Determine the [x, y] coordinate at the center of the cell enclosing the given text.  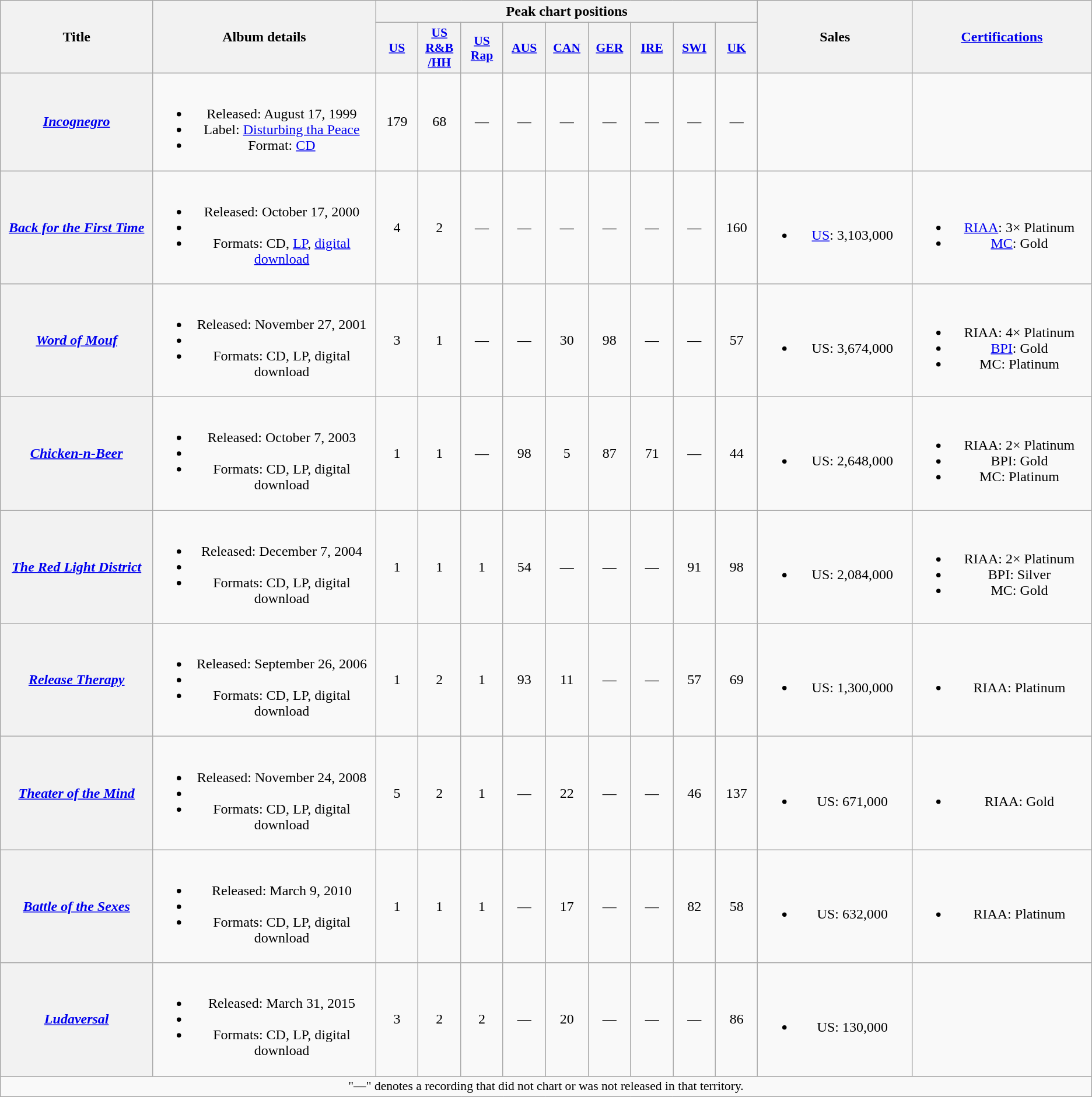
82 [694, 906]
71 [652, 454]
Released: November 27, 2001Formats: CD, LP, digital download [265, 341]
Release Therapy [77, 680]
IRE [652, 48]
11 [567, 680]
Released: March 31, 2015Formats: CD, LP, digital download [265, 1019]
Released: August 17, 1999Label: Disturbing tha PeaceFormat: CD [265, 121]
US: 130,000 [835, 1019]
68 [440, 121]
US: 671,000 [835, 793]
93 [524, 680]
20 [567, 1019]
137 [737, 793]
USR&B/HH [440, 48]
US: 2,648,000 [835, 454]
Incognegro [77, 121]
Released: March 9, 2010Formats: CD, LP, digital download [265, 906]
RIAA: 3× PlatinumMC: Gold [1002, 227]
AUS [524, 48]
179 [397, 121]
4 [397, 227]
GER [609, 48]
91 [694, 567]
RIAA: 2× PlatinumBPI: SilverMC: Gold [1002, 567]
160 [737, 227]
Released: December 7, 2004Formats: CD, LP, digital download [265, 567]
Released: September 26, 2006Formats: CD, LP, digital download [265, 680]
54 [524, 567]
Certifications [1002, 37]
Peak chart positions [567, 12]
30 [567, 341]
SWI [694, 48]
The Red Light District [77, 567]
USRap [482, 48]
Ludaversal [77, 1019]
Word of Mouf [77, 341]
69 [737, 680]
RIAA: 4× PlatinumBPI: GoldMC: Platinum [1002, 341]
RIAA: 2× PlatinumBPI: GoldMC: Platinum [1002, 454]
US [397, 48]
58 [737, 906]
17 [567, 906]
UK [737, 48]
Released: October 7, 2003Formats: CD, LP, digital download [265, 454]
US: 3,674,000 [835, 341]
Battle of the Sexes [77, 906]
Album details [265, 37]
Released: November 24, 2008Formats: CD, LP, digital download [265, 793]
22 [567, 793]
46 [694, 793]
Chicken-n-Beer [77, 454]
RIAA: Gold [1002, 793]
"—" denotes a recording that did not chart or was not released in that territory. [546, 1087]
86 [737, 1019]
US: 2,084,000 [835, 567]
US: 632,000 [835, 906]
Theater of the Mind [77, 793]
44 [737, 454]
US: 1,300,000 [835, 680]
Sales [835, 37]
87 [609, 454]
US: 3,103,000 [835, 227]
Title [77, 37]
Back for the First Time [77, 227]
Released: October 17, 2000Formats: CD, LP, digital download [265, 227]
CAN [567, 48]
